Output the [X, Y] coordinate of the center of the cell containing the given text.  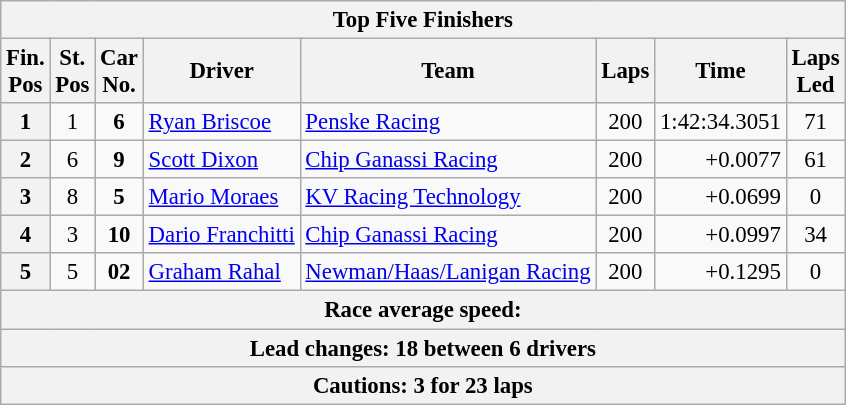
Scott Dixon [222, 160]
+0.1295 [720, 273]
Race average speed: [423, 310]
02 [120, 273]
Cautions: 3 for 23 laps [423, 385]
8 [72, 197]
Fin.Pos [26, 72]
Dario Franchitti [222, 235]
Driver [222, 72]
Lead changes: 18 between 6 drivers [423, 348]
+0.0077 [720, 160]
71 [816, 122]
Ryan Briscoe [222, 122]
KV Racing Technology [448, 197]
+0.0699 [720, 197]
Mario Moraes [222, 197]
2 [26, 160]
Team [448, 72]
St.Pos [72, 72]
Laps [626, 72]
LapsLed [816, 72]
10 [120, 235]
Top Five Finishers [423, 20]
1:42:34.3051 [720, 122]
Newman/Haas/Lanigan Racing [448, 273]
CarNo. [120, 72]
+0.0997 [720, 235]
Time [720, 72]
4 [26, 235]
61 [816, 160]
Penske Racing [448, 122]
9 [120, 160]
Graham Rahal [222, 273]
34 [816, 235]
